Identify which cell holds the provided text, then report its (X, Y) central coordinate. 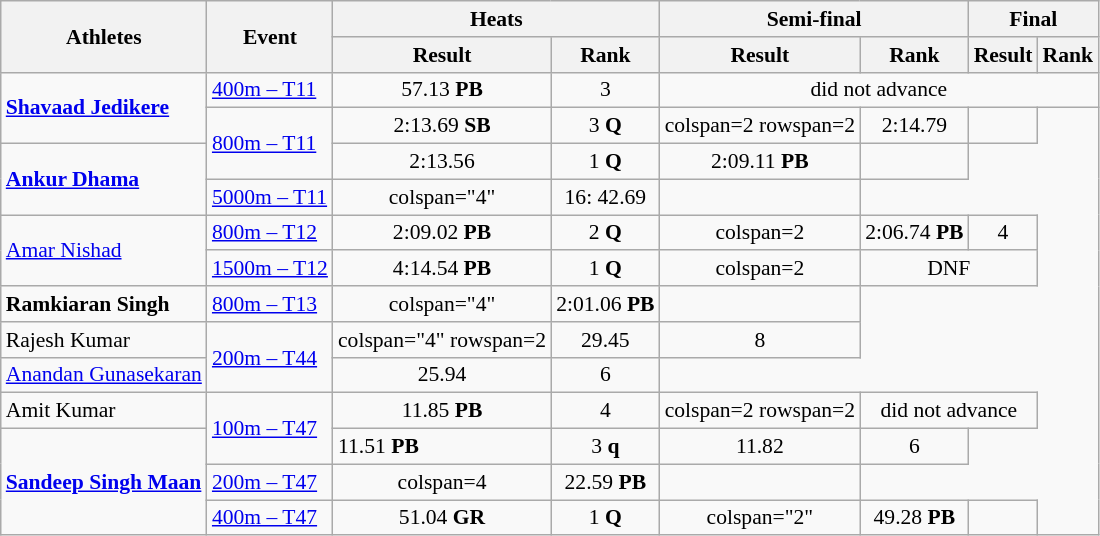
200m – T47 (270, 482)
4:14.54 PB (442, 269)
51.04 GR (442, 518)
49.28 PB (914, 518)
Athletes (104, 36)
Rajesh Kumar (104, 340)
DNF (948, 269)
2:13.69 SB (442, 126)
400m – T11 (270, 90)
Event (270, 36)
25.94 (442, 375)
2 Q (605, 233)
3 Q (605, 126)
Amar Nishad (104, 250)
colspan="4" rowspan=2 (442, 340)
11.51 PB (442, 447)
2:09.11 PB (760, 162)
57.13 PB (442, 90)
200m – T44 (270, 358)
2:01.06 PB (605, 304)
Heats (496, 19)
8 (760, 340)
1500m – T12 (270, 269)
Anandan Gunasekaran (104, 375)
2:09.02 PB (442, 233)
Ankur Dhama (104, 180)
Amit Kumar (104, 411)
Shavaad Jedikere (104, 108)
Sandeep Singh Maan (104, 482)
22.59 PB (605, 482)
800m – T11 (270, 144)
5000m – T11 (270, 197)
11.85 PB (442, 411)
2:06.74 PB (914, 233)
Ramkiaran Singh (104, 304)
400m – T47 (270, 518)
colspan="2" (760, 518)
2:14.79 (914, 126)
Semi-final (814, 19)
3 (605, 90)
800m – T13 (270, 304)
colspan=4 (442, 482)
16: 42.69 (605, 197)
Final (1034, 19)
3 q (605, 447)
800m – T12 (270, 233)
11.82 (760, 447)
2:13.56 (442, 162)
29.45 (605, 340)
100m – T47 (270, 428)
